Provide the (X, Y) coordinate of the cell's center where the given text is located.  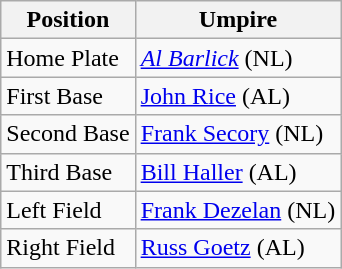
Home Plate (68, 58)
Third Base (68, 172)
Position (68, 20)
Al Barlick (NL) (238, 58)
Right Field (68, 248)
Frank Dezelan (NL) (238, 210)
Left Field (68, 210)
John Rice (AL) (238, 96)
First Base (68, 96)
Second Base (68, 134)
Umpire (238, 20)
Bill Haller (AL) (238, 172)
Frank Secory (NL) (238, 134)
Russ Goetz (AL) (238, 248)
